Identify which cell holds the provided text, then report its (X, Y) central coordinate. 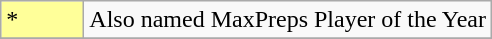
* (42, 20)
Also named MaxPreps Player of the Year (288, 20)
